Return [X, Y] of the center of cell containing provided text 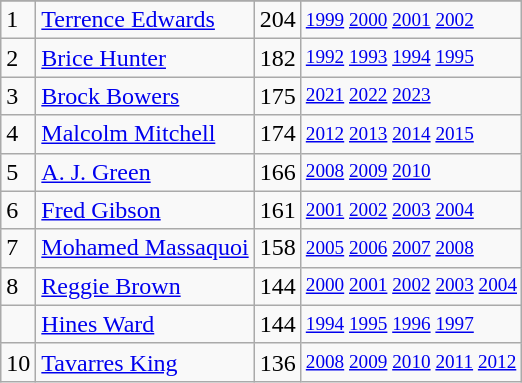
166 [278, 172]
Brock Bowers [145, 96]
204 [278, 20]
174 [278, 134]
175 [278, 96]
2012 2013 2014 2015 [411, 134]
136 [278, 362]
10 [18, 362]
Brice Hunter [145, 58]
Reggie Brown [145, 286]
1994 1995 1996 1997 [411, 324]
2008 2009 2010 [411, 172]
1 [18, 20]
5 [18, 172]
A. J. Green [145, 172]
2005 2006 2007 2008 [411, 248]
Terrence Edwards [145, 20]
2000 2001 2002 2003 2004 [411, 286]
2001 2002 2003 2004 [411, 210]
2 [18, 58]
8 [18, 286]
2021 2022 2023 [411, 96]
7 [18, 248]
158 [278, 248]
4 [18, 134]
1992 1993 1994 1995 [411, 58]
3 [18, 96]
Fred Gibson [145, 210]
2008 2009 2010 2011 2012 [411, 362]
182 [278, 58]
1999 2000 2001 2002 [411, 20]
Malcolm Mitchell [145, 134]
161 [278, 210]
Mohamed Massaquoi [145, 248]
Hines Ward [145, 324]
6 [18, 210]
Tavarres King [145, 362]
